Return the (X, Y) coordinate for the center point of the cell that contains the specified text.  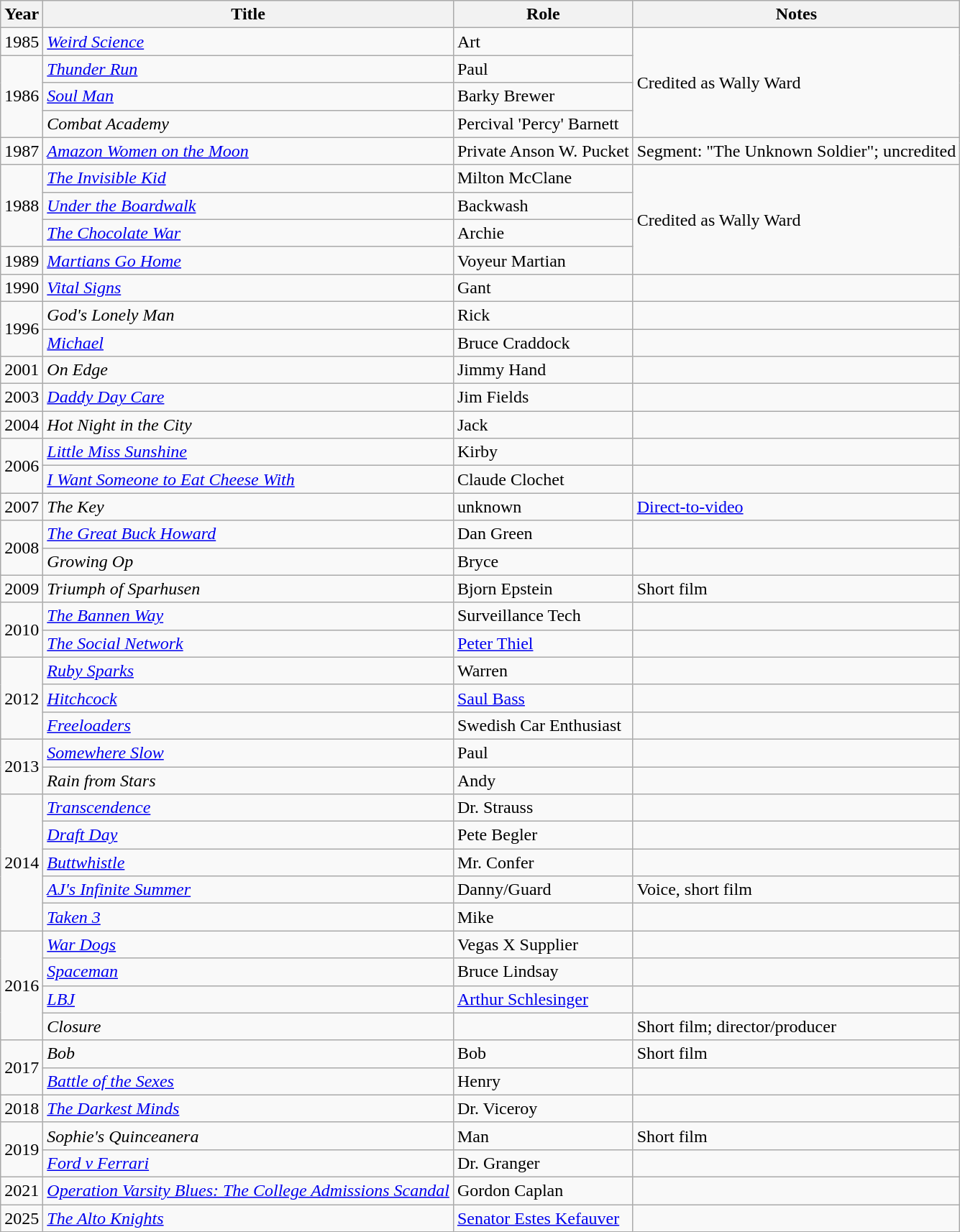
Little Miss Sunshine (249, 452)
War Dogs (249, 944)
Jim Fields (543, 397)
Transcendence (249, 808)
Art (543, 42)
Buttwhistle (249, 863)
1989 (22, 260)
Dr. Strauss (543, 808)
Pete Begler (543, 835)
2004 (22, 425)
Notes (797, 14)
1990 (22, 288)
1987 (22, 151)
Jimmy Hand (543, 370)
The Key (249, 507)
unknown (543, 507)
Arthur Schlesinger (543, 999)
Bryce (543, 561)
The Bannen Way (249, 616)
Private Anson W. Pucket (543, 151)
Vegas X Supplier (543, 944)
Peter Thiel (543, 643)
Warren (543, 671)
Segment: "The Unknown Soldier"; uncredited (797, 151)
Sophie's Quinceanera (249, 1136)
Martians Go Home (249, 260)
Voyeur Martian (543, 260)
2021 (22, 1190)
2006 (22, 466)
Archie (543, 233)
The Invisible Kid (249, 178)
Ruby Sparks (249, 671)
Triumph of Sparhusen (249, 589)
Thunder Run (249, 69)
Amazon Women on the Moon (249, 151)
Draft Day (249, 835)
Surveillance Tech (543, 616)
Rick (543, 315)
Role (543, 14)
1986 (22, 96)
2019 (22, 1149)
Hot Night in the City (249, 425)
Operation Varsity Blues: The College Admissions Scandal (249, 1190)
Vital Signs (249, 288)
2008 (22, 548)
2014 (22, 863)
Hitchcock (249, 698)
2007 (22, 507)
Short film; director/producer (797, 1026)
I Want Someone to Eat Cheese With (249, 479)
2001 (22, 370)
Closure (249, 1026)
Jack (543, 425)
Growing Op (249, 561)
The Social Network (249, 643)
Andy (543, 780)
Bjorn Epstein (543, 589)
Year (22, 14)
2013 (22, 766)
The Great Buck Howard (249, 534)
Bruce Lindsay (543, 972)
The Chocolate War (249, 233)
Percival 'Percy' Barnett (543, 124)
Daddy Day Care (249, 397)
Dr. Granger (543, 1163)
Combat Academy (249, 124)
1985 (22, 42)
Claude Clochet (543, 479)
Title (249, 14)
Senator Estes Kefauver (543, 1218)
Mike (543, 917)
Gant (543, 288)
Man (543, 1136)
Michael (249, 343)
Saul Bass (543, 698)
LBJ (249, 999)
Swedish Car Enthusiast (543, 725)
Henry (543, 1081)
Bruce Craddock (543, 343)
2003 (22, 397)
Freeloaders (249, 725)
Danny/Guard (543, 890)
Spaceman (249, 972)
2012 (22, 698)
2017 (22, 1067)
Battle of the Sexes (249, 1081)
Gordon Caplan (543, 1190)
Direct-to-video (797, 507)
2025 (22, 1218)
Dr. Viceroy (543, 1108)
1988 (22, 206)
Barky Brewer (543, 96)
The Darkest Minds (249, 1108)
On Edge (249, 370)
Voice, short film (797, 890)
2018 (22, 1108)
2009 (22, 589)
Taken 3 (249, 917)
Soul Man (249, 96)
AJ's Infinite Summer (249, 890)
Ford v Ferrari (249, 1163)
2016 (22, 985)
God's Lonely Man (249, 315)
The Alto Knights (249, 1218)
Backwash (543, 206)
1996 (22, 328)
Kirby (543, 452)
Milton McClane (543, 178)
Somewhere Slow (249, 753)
Mr. Confer (543, 863)
Dan Green (543, 534)
2010 (22, 630)
Rain from Stars (249, 780)
Weird Science (249, 42)
Under the Boardwalk (249, 206)
